Scan for the cell matching the given text and deliver its (X, Y) coordinate at center. 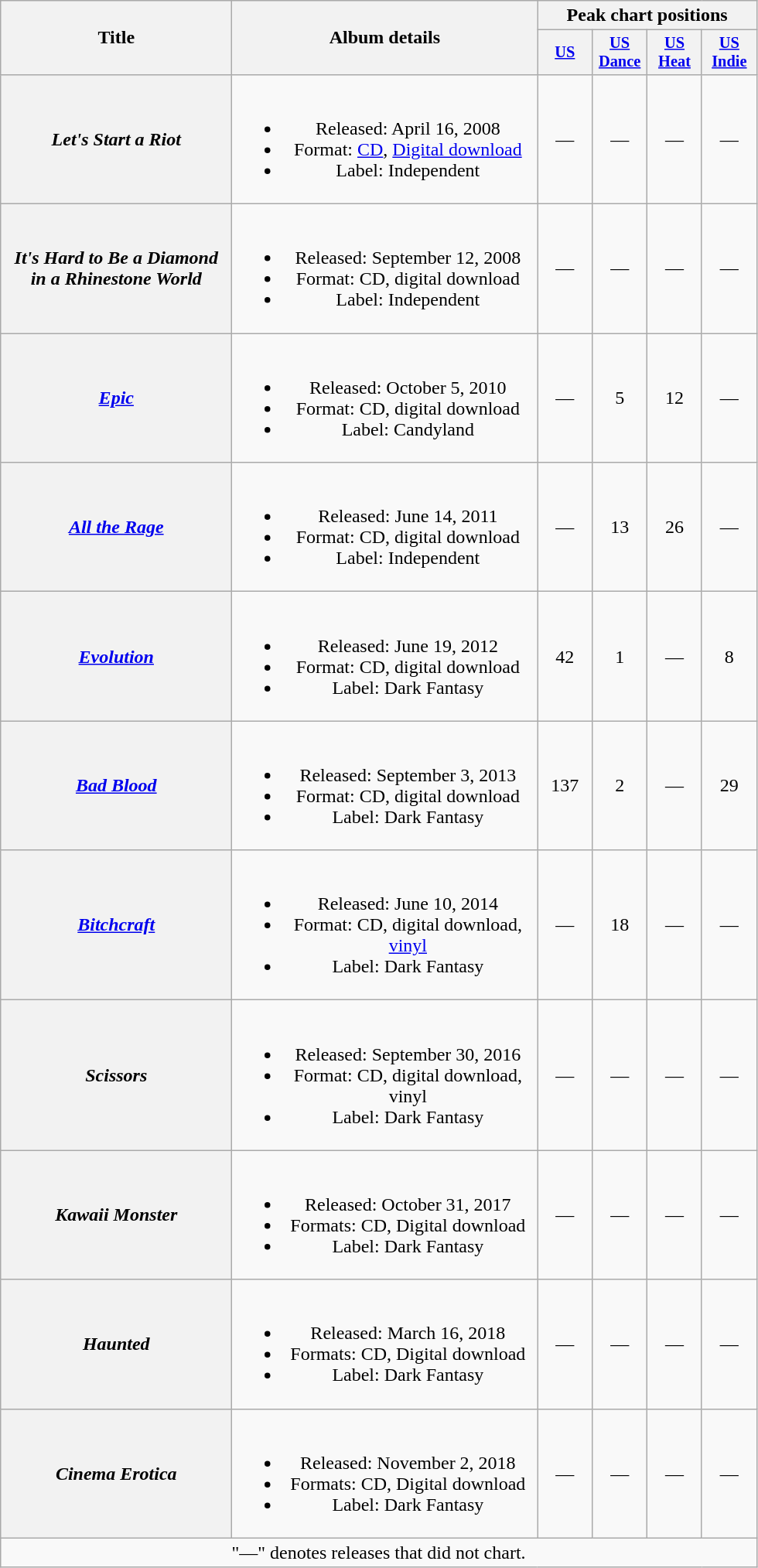
12 (674, 398)
"—" denotes releases that did not chart. (379, 1553)
US Dance (620, 53)
Released: April 16, 2008Format: CD, Digital downloadLabel: Independent (385, 139)
Cinema Erotica (116, 1473)
2 (620, 786)
Released: June 10, 2014Format: CD, digital download, vinylLabel: Dark Fantasy (385, 925)
Released: September 3, 2013Format: CD, digital downloadLabel: Dark Fantasy (385, 786)
Bad Blood (116, 786)
Released: June 19, 2012Format: CD, digital downloadLabel: Dark Fantasy (385, 656)
29 (729, 786)
It's Hard to Be a Diamond in a Rhinestone World (116, 269)
Kawaii Monster (116, 1214)
42 (565, 656)
Released: November 2, 2018Formats: CD, Digital downloadLabel: Dark Fantasy (385, 1473)
Album details (385, 38)
Released: March 16, 2018Formats: CD, Digital downloadLabel: Dark Fantasy (385, 1344)
US (565, 53)
Released: October 5, 2010Format: CD, digital downloadLabel: Candyland (385, 398)
Title (116, 38)
5 (620, 398)
13 (620, 528)
Haunted (116, 1344)
Let's Start a Riot (116, 139)
Released: September 30, 2016Format: CD, digital download, vinylLabel: Dark Fantasy (385, 1075)
Released: October 31, 2017Formats: CD, Digital downloadLabel: Dark Fantasy (385, 1214)
Released: June 14, 2011Format: CD, digital downloadLabel: Independent (385, 528)
US Indie (729, 53)
US Heat (674, 53)
Bitchcraft (116, 925)
Released: September 12, 2008Format: CD, digital downloadLabel: Independent (385, 269)
Epic (116, 398)
18 (620, 925)
Peak chart positions (647, 15)
1 (620, 656)
26 (674, 528)
8 (729, 656)
All the Rage (116, 528)
Scissors (116, 1075)
Evolution (116, 656)
137 (565, 786)
